Return the (x, y) coordinate for the center point of the cell that contains the specified text.  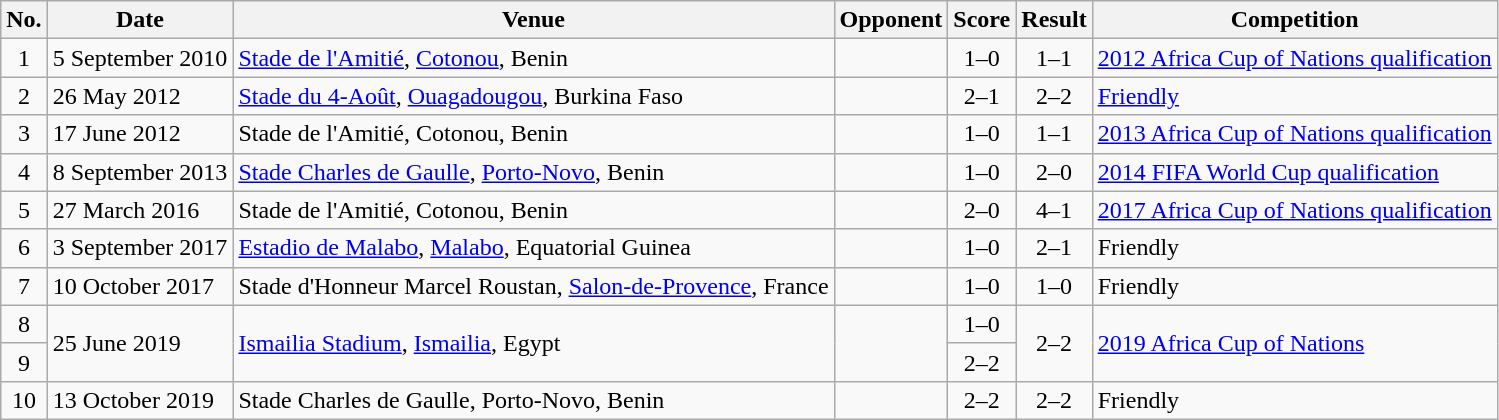
2013 Africa Cup of Nations qualification (1294, 134)
Date (140, 20)
2014 FIFA World Cup qualification (1294, 172)
Ismailia Stadium, Ismailia, Egypt (534, 343)
3 (24, 134)
Competition (1294, 20)
Stade du 4-Août, Ouagadougou, Burkina Faso (534, 96)
17 June 2012 (140, 134)
5 September 2010 (140, 58)
6 (24, 248)
7 (24, 286)
2012 Africa Cup of Nations qualification (1294, 58)
26 May 2012 (140, 96)
2019 Africa Cup of Nations (1294, 343)
8 (24, 324)
3 September 2017 (140, 248)
4–1 (1054, 210)
Result (1054, 20)
4 (24, 172)
25 June 2019 (140, 343)
Stade d'Honneur Marcel Roustan, Salon-de-Provence, France (534, 286)
13 October 2019 (140, 400)
Estadio de Malabo, Malabo, Equatorial Guinea (534, 248)
Opponent (891, 20)
Venue (534, 20)
9 (24, 362)
No. (24, 20)
Score (982, 20)
27 March 2016 (140, 210)
2017 Africa Cup of Nations qualification (1294, 210)
5 (24, 210)
8 September 2013 (140, 172)
10 (24, 400)
10 October 2017 (140, 286)
2 (24, 96)
1 (24, 58)
